Identify which cell holds the provided text, then report its (X, Y) central coordinate. 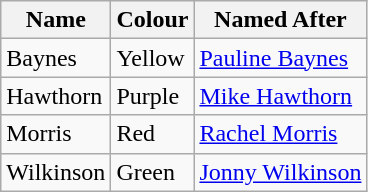
Pauline Baynes (280, 58)
Purple (152, 96)
Named After (280, 20)
Colour (152, 20)
Mike Hawthorn (280, 96)
Baynes (56, 58)
Yellow (152, 58)
Wilkinson (56, 172)
Hawthorn (56, 96)
Jonny Wilkinson (280, 172)
Rachel Morris (280, 134)
Morris (56, 134)
Red (152, 134)
Name (56, 20)
Green (152, 172)
